From the cell containing the given text, extract its center point as (x, y) coordinate. 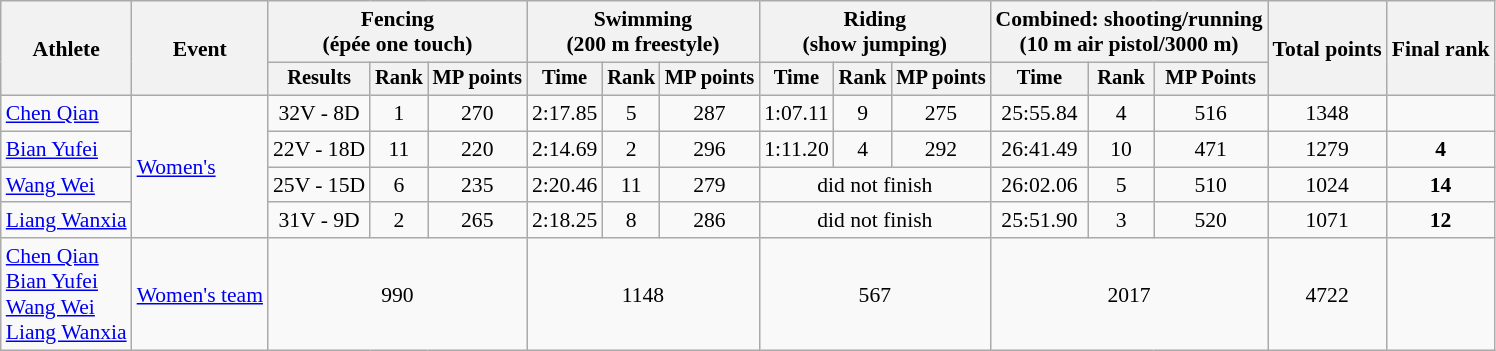
1071 (1328, 221)
Event (200, 48)
Combined: shooting/running(10 m air pistol/3000 m) (1130, 32)
235 (478, 185)
287 (710, 114)
22V - 18D (319, 150)
2:20.46 (564, 185)
516 (1211, 114)
1148 (643, 294)
265 (478, 221)
12 (1441, 221)
296 (710, 150)
2:14.69 (564, 150)
1279 (1328, 150)
510 (1211, 185)
Women's team (200, 294)
Chen Qian (66, 114)
4722 (1328, 294)
1:11.20 (796, 150)
25V - 15D (319, 185)
MP Points (1211, 79)
471 (1211, 150)
9 (863, 114)
Total points (1328, 48)
2017 (1130, 294)
520 (1211, 221)
279 (710, 185)
32V - 8D (319, 114)
2:18.25 (564, 221)
Bian Yufei (66, 150)
220 (478, 150)
1024 (1328, 185)
Fencing(épée one touch) (398, 32)
25:51.90 (1040, 221)
26:02.06 (1040, 185)
286 (710, 221)
Results (319, 79)
Swimming(200 m freestyle) (643, 32)
8 (631, 221)
292 (940, 150)
31V - 9D (319, 221)
14 (1441, 185)
3 (1120, 221)
1 (399, 114)
Final rank (1441, 48)
270 (478, 114)
2:17.85 (564, 114)
Wang Wei (66, 185)
1:07.11 (796, 114)
Chen Qian Bian Yufei Wang Wei Liang Wanxia (66, 294)
990 (398, 294)
Riding(show jumping) (874, 32)
Athlete (66, 48)
Women's (200, 167)
275 (940, 114)
6 (399, 185)
10 (1120, 150)
1348 (1328, 114)
26:41.49 (1040, 150)
Liang Wanxia (66, 221)
567 (874, 294)
25:55.84 (1040, 114)
